Detect which cell encompasses the target text, then output its [X, Y] center coordinate. 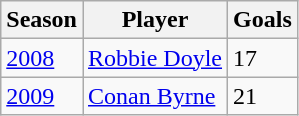
Player [154, 20]
21 [263, 96]
2009 [42, 96]
17 [263, 58]
Season [42, 20]
2008 [42, 58]
Goals [263, 20]
Conan Byrne [154, 96]
Robbie Doyle [154, 58]
